Output the [X, Y] coordinate of the center of the cell containing the given text.  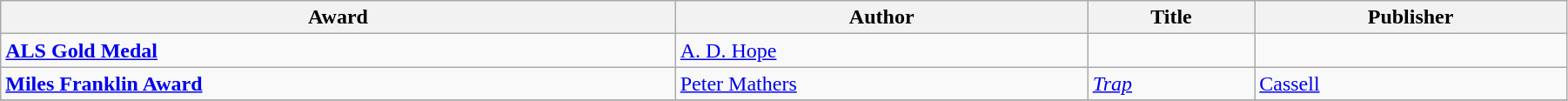
ALS Gold Medal [338, 50]
Award [338, 17]
A. D. Hope [881, 50]
Title [1171, 17]
Trap [1171, 84]
Miles Franklin Award [338, 84]
Peter Mathers [881, 84]
Publisher [1411, 17]
Author [881, 17]
Cassell [1411, 84]
